Capture the cell that displays the provided text and extract its (X, Y) central coordinate. 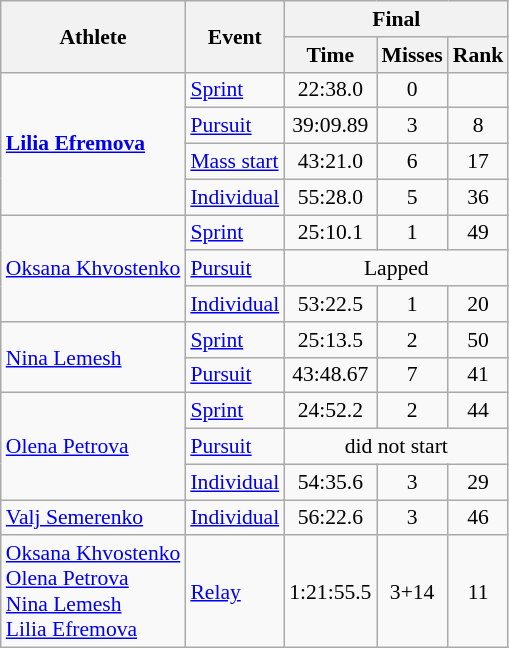
Mass start (234, 162)
Time (330, 55)
6 (412, 162)
8 (478, 126)
Relay (234, 592)
0 (412, 90)
49 (478, 233)
did not start (396, 447)
29 (478, 482)
7 (412, 375)
3+14 (412, 592)
5 (412, 197)
46 (478, 518)
56:22.6 (330, 518)
43:21.0 (330, 162)
53:22.5 (330, 304)
Oksana Khvostenko (94, 268)
55:28.0 (330, 197)
36 (478, 197)
Valj Semerenko (94, 518)
Olena Petrova (94, 446)
41 (478, 375)
Misses (412, 55)
Lilia Efremova (94, 143)
39:09.89 (330, 126)
Oksana KhvostenkoOlena PetrovaNina LemeshLilia Efremova (94, 592)
17 (478, 162)
25:13.5 (330, 340)
25:10.1 (330, 233)
44 (478, 411)
1:21:55.5 (330, 592)
54:35.6 (330, 482)
20 (478, 304)
24:52.2 (330, 411)
Rank (478, 55)
Athlete (94, 36)
11 (478, 592)
Nina Lemesh (94, 358)
Event (234, 36)
Final (396, 19)
22:38.0 (330, 90)
Lapped (396, 269)
43:48.67 (330, 375)
50 (478, 340)
